Capture the cell that displays the provided text and extract its [x, y] central coordinate. 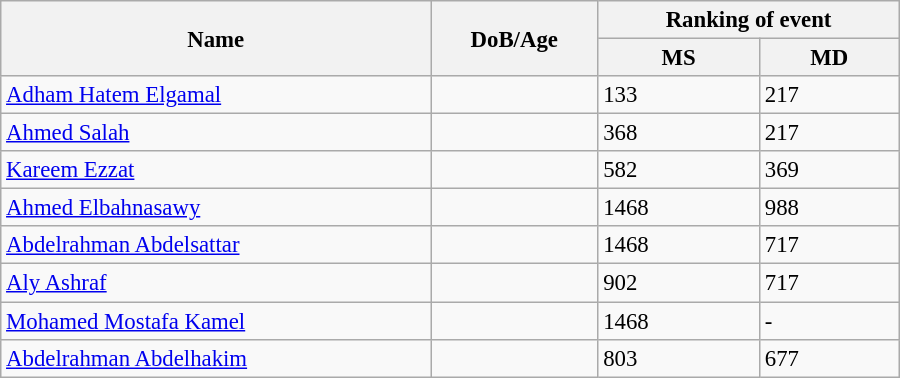
Adham Hatem Elgamal [216, 95]
Ahmed Salah [216, 133]
369 [829, 170]
902 [679, 283]
368 [679, 133]
MS [679, 58]
582 [679, 170]
988 [829, 208]
Abdelrahman Abdelsattar [216, 245]
DoB/Age [514, 38]
Name [216, 38]
Ranking of event [748, 20]
Kareem Ezzat [216, 170]
677 [829, 358]
- [829, 321]
MD [829, 58]
803 [679, 358]
Mohamed Mostafa Kamel [216, 321]
Aly Ashraf [216, 283]
Abdelrahman Abdelhakim [216, 358]
Ahmed Elbahnasawy [216, 208]
133 [679, 95]
